Pinpoint the cell where the given text exists, returning its (X, Y) midpoint coordinate. 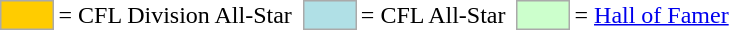
= CFL All-Star (433, 15)
= CFL Division All-Star (175, 15)
